Return (X, Y) of the center of cell containing provided text 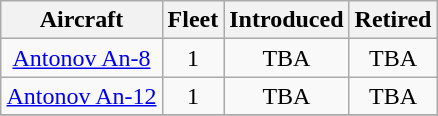
Fleet (193, 20)
Introduced (286, 20)
Aircraft (82, 20)
Antonov An-12 (82, 96)
Retired (393, 20)
Antonov An-8 (82, 58)
